From the cell containing the given text, extract its center point as (X, Y) coordinate. 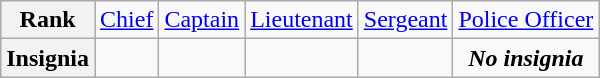
Insignia (48, 58)
Chief (127, 20)
Rank (48, 20)
Sergeant (406, 20)
Captain (202, 20)
Police Officer (526, 20)
Lieutenant (302, 20)
No insignia (526, 58)
